From the cell containing the given text, extract its center point as [X, Y] coordinate. 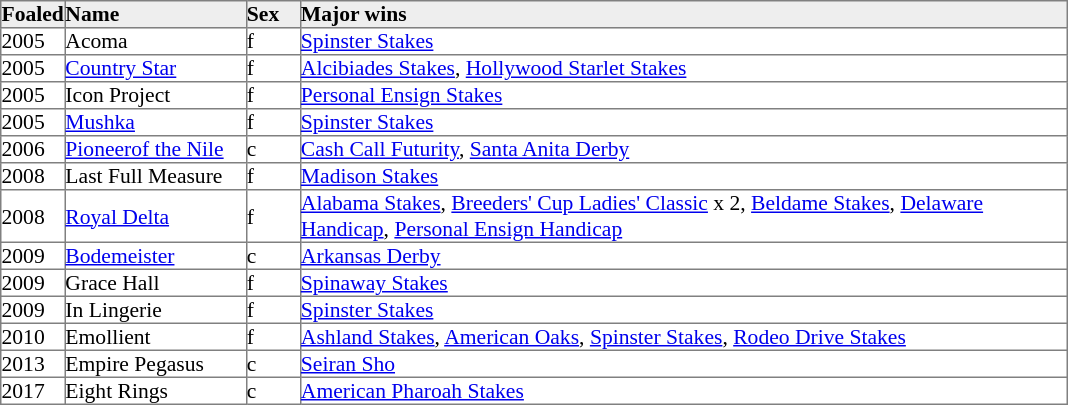
Madison Stakes [683, 176]
Emollient [156, 336]
Grace Hall [156, 282]
Empire Pegasus [156, 364]
Royal Delta [156, 216]
Seiran Sho [683, 364]
Arkansas Derby [683, 256]
Icon Project [156, 96]
Cash Call Futurity, Santa Anita Derby [683, 150]
Spinaway Stakes [683, 282]
Alabama Stakes, Breeders' Cup Ladies' Classic x 2, Beldame Stakes, Delaware Handicap, Personal Ensign Handicap [683, 216]
Ashland Stakes, American Oaks, Spinster Stakes, Rodeo Drive Stakes [683, 336]
Acoma [156, 42]
Eight Rings [156, 390]
Mushka [156, 122]
Personal Ensign Stakes [683, 96]
Major wins [683, 14]
American Pharoah Stakes [683, 390]
Bodemeister [156, 256]
Name [156, 14]
Sex [273, 14]
Foaled [33, 14]
In Lingerie [156, 310]
2006 [33, 150]
2010 [33, 336]
Alcibiades Stakes, Hollywood Starlet Stakes [683, 68]
Country Star [156, 68]
2013 [33, 364]
Pioneerof the Nile [156, 150]
Last Full Measure [156, 176]
2017 [33, 390]
